Search for the cell housing the specified text and yield its (x, y) center coordinate. 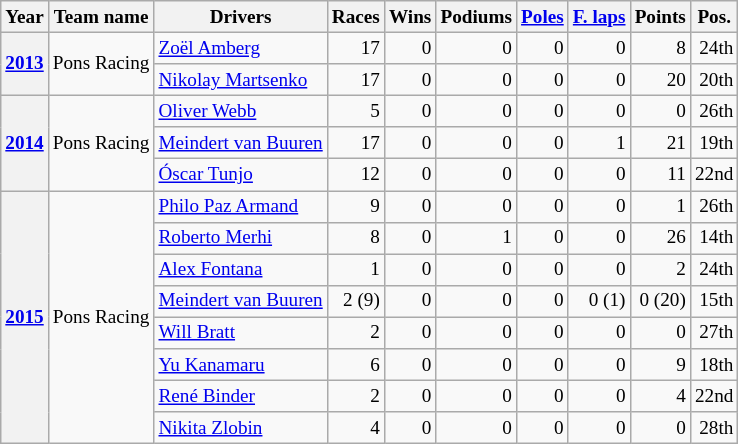
Alex Fontana (240, 270)
Roberto Merhi (240, 238)
15th (714, 301)
0 (20) (660, 301)
28th (714, 428)
5 (356, 111)
2 (9) (356, 301)
Zoël Amberg (240, 48)
2015 (25, 316)
Oliver Webb (240, 111)
Podiums (476, 17)
19th (714, 143)
14th (714, 238)
Year (25, 17)
Will Bratt (240, 333)
20 (660, 80)
Drivers (240, 17)
18th (714, 365)
2014 (25, 142)
Wins (410, 17)
6 (356, 365)
Races (356, 17)
F. laps (599, 17)
26 (660, 238)
Team name (101, 17)
20th (714, 80)
2013 (25, 64)
Points (660, 17)
Philo Paz Armand (240, 206)
11 (660, 175)
Nikolay Martsenko (240, 80)
Óscar Tunjo (240, 175)
Nikita Zlobin (240, 428)
27th (714, 333)
21 (660, 143)
0 (1) (599, 301)
René Binder (240, 396)
Poles (542, 17)
Yu Kanamaru (240, 365)
Pos. (714, 17)
12 (356, 175)
